Detect which cell encompasses the target text, then output its [X, Y] center coordinate. 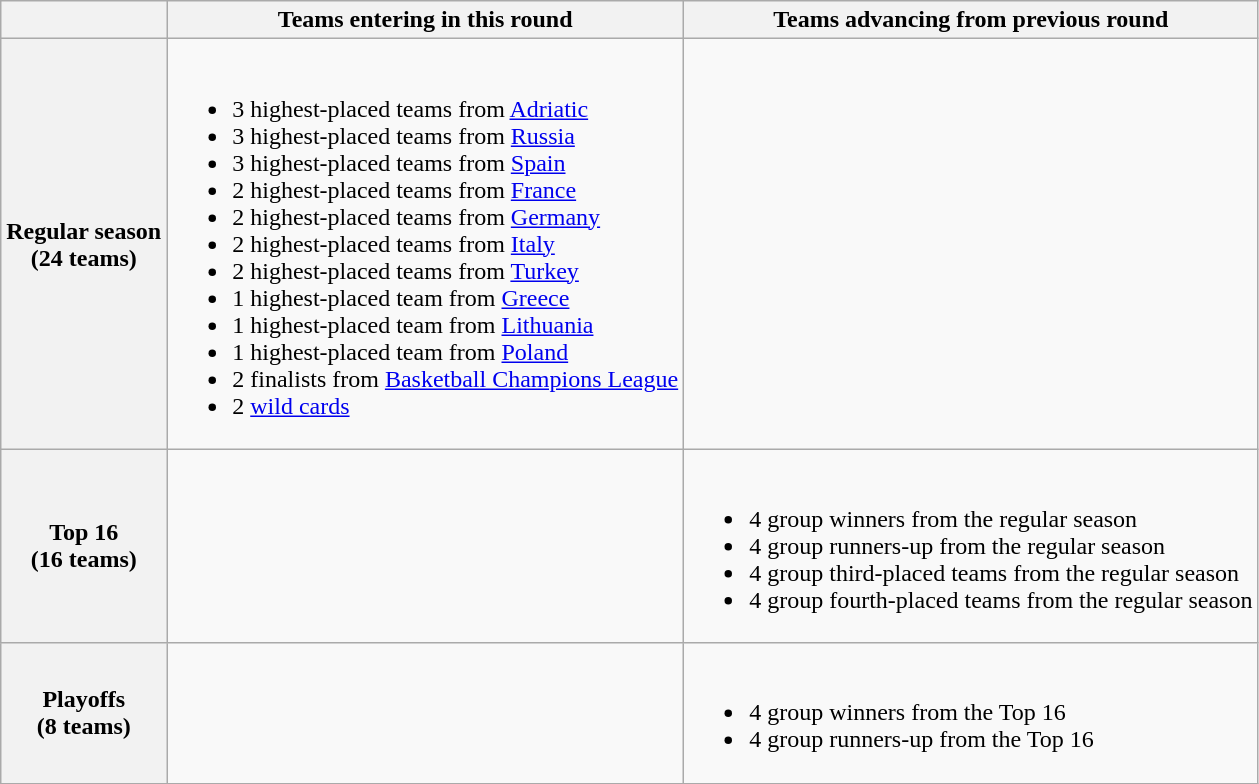
Top 16(16 teams) [84, 546]
Playoffs(8 teams) [84, 713]
4 group winners from the Top 164 group runners-up from the Top 16 [971, 713]
Teams entering in this round [426, 20]
Teams advancing from previous round [971, 20]
Regular season(24 teams) [84, 244]
